Return [x, y] of the center of cell containing provided text 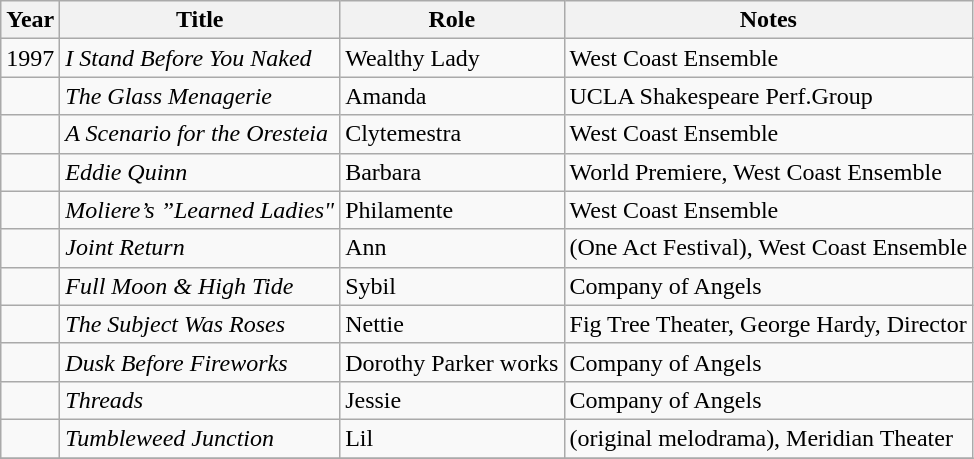
Role [452, 20]
Tumbleweed Junction [200, 438]
Moliere’s ”Learned Ladies" [200, 210]
Jessie [452, 400]
Lil [452, 438]
Barbara [452, 172]
Dusk Before Fireworks [200, 362]
1997 [30, 58]
Clytemestra [452, 134]
Joint Return [200, 248]
Nettie [452, 324]
Amanda [452, 96]
Threads [200, 400]
Eddie Quinn [200, 172]
Ann [452, 248]
Wealthy Lady [452, 58]
Title [200, 20]
Year [30, 20]
World Premiere, West Coast Ensemble [768, 172]
Fig Tree Theater, George Hardy, Director [768, 324]
Dorothy Parker works [452, 362]
I Stand Before You Naked [200, 58]
Full Moon & High Tide [200, 286]
UCLA Shakespeare Perf.Group [768, 96]
The Glass Menagerie [200, 96]
(One Act Festival), West Coast Ensemble [768, 248]
The Subject Was Roses [200, 324]
Notes [768, 20]
Philamente [452, 210]
Sybil [452, 286]
(original melodrama), Meridian Theater [768, 438]
A Scenario for the Oresteia [200, 134]
